Detect which cell encompasses the target text, then output its [x, y] center coordinate. 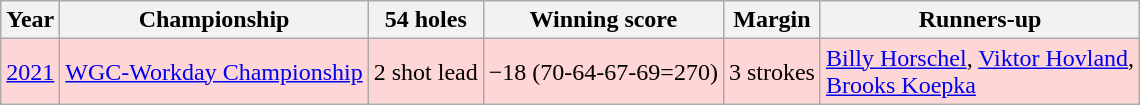
Year [30, 20]
WGC-Workday Championship [214, 72]
2 shot lead [426, 72]
54 holes [426, 20]
Championship [214, 20]
3 strokes [772, 72]
2021 [30, 72]
Runners-up [980, 20]
Winning score [603, 20]
−18 (70-64-67-69=270) [603, 72]
Billy Horschel, Viktor Hovland, Brooks Koepka [980, 72]
Margin [772, 20]
